Provide the (X, Y) coordinate of the cell's center where the given text is located.  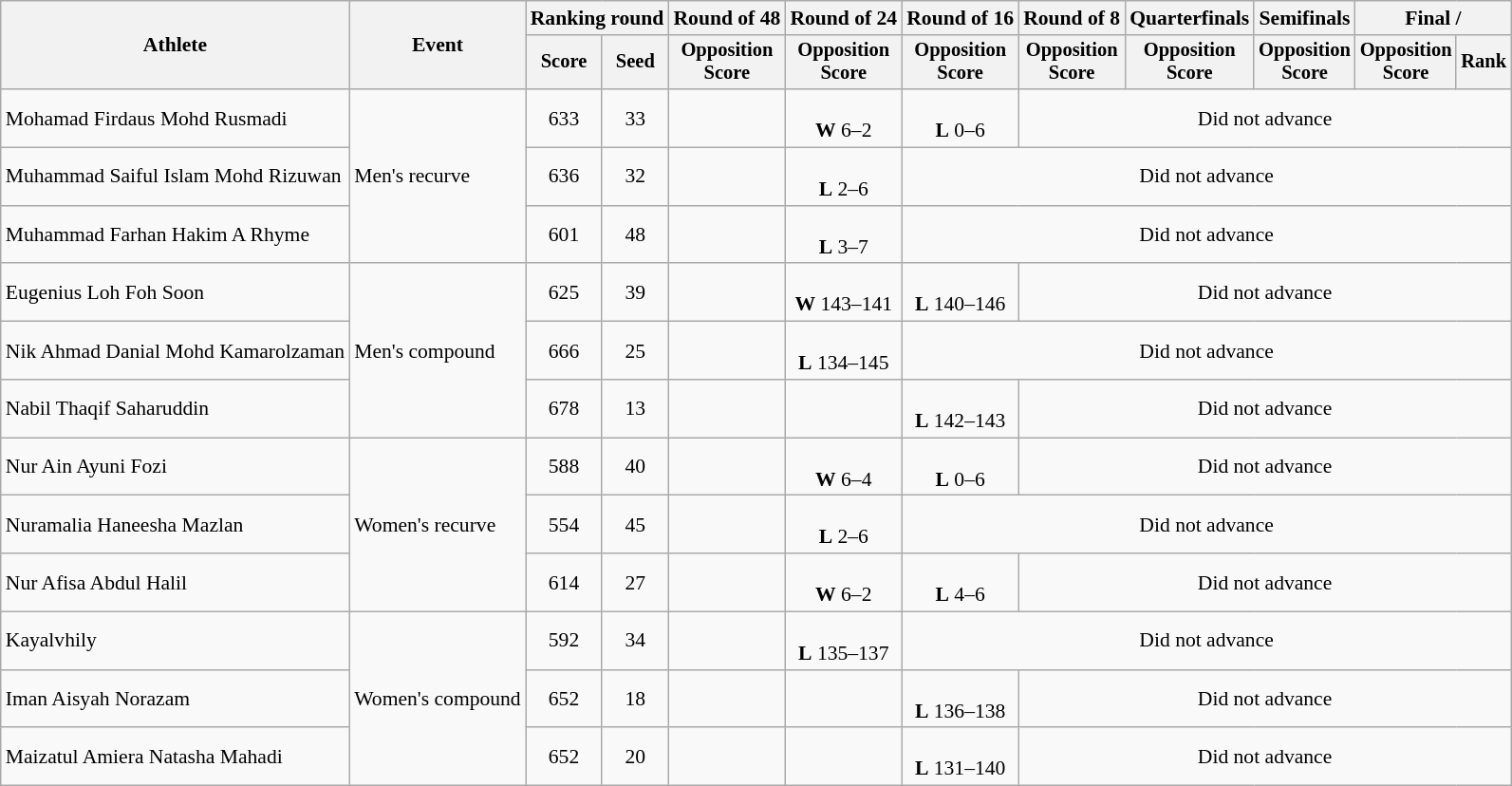
Nuramalia Haneesha Mazlan (175, 524)
Mohamad Firdaus Mohd Rusmadi (175, 118)
Iman Aisyah Norazam (175, 699)
Eugenius Loh Foh Soon (175, 292)
601 (564, 235)
Kayalvhily (175, 642)
Muhammad Farhan Hakim A Rhyme (175, 235)
Women's compound (438, 699)
633 (564, 118)
W 143–141 (843, 292)
Seed (635, 63)
13 (635, 408)
Muhammad Saiful Islam Mohd Rizuwan (175, 177)
W 6–4 (843, 467)
Athlete (175, 46)
L 3–7 (843, 235)
Nur Afisa Abdul Halil (175, 583)
Final / (1433, 18)
625 (564, 292)
Round of 24 (843, 18)
Men's recurve (438, 177)
25 (635, 351)
Maizatul Amiera Natasha Mahadi (175, 758)
32 (635, 177)
592 (564, 642)
Round of 16 (961, 18)
Round of 48 (727, 18)
L 134–145 (843, 351)
L 140–146 (961, 292)
27 (635, 583)
Nik Ahmad Danial Mohd Kamarolzaman (175, 351)
666 (564, 351)
39 (635, 292)
45 (635, 524)
Quarterfinals (1189, 18)
L 136–138 (961, 699)
Women's recurve (438, 524)
678 (564, 408)
Men's compound (438, 351)
614 (564, 583)
18 (635, 699)
Semifinals (1304, 18)
588 (564, 467)
Nabil Thaqif Saharuddin (175, 408)
554 (564, 524)
Round of 8 (1072, 18)
34 (635, 642)
33 (635, 118)
Rank (1484, 63)
Nur Ain Ayuni Fozi (175, 467)
40 (635, 467)
20 (635, 758)
Ranking round (598, 18)
L 135–137 (843, 642)
48 (635, 235)
L 4–6 (961, 583)
Score (564, 63)
Event (438, 46)
636 (564, 177)
L 131–140 (961, 758)
L 142–143 (961, 408)
